Return the (X, Y) coordinate for the center point of the cell that contains the specified text.  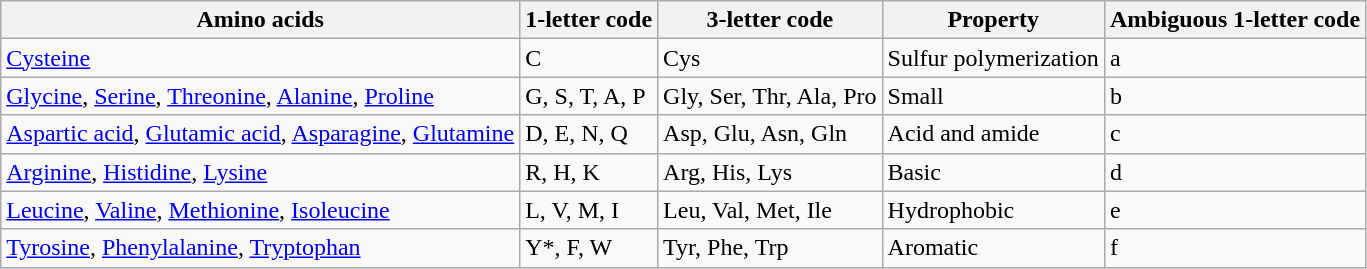
Aspartic acid, Glutamic acid, Asparagine, Glutamine (260, 134)
G, S, T, A, P (589, 96)
Tyr, Phe, Trp (770, 248)
3-letter code (770, 20)
Amino acids (260, 20)
a (1234, 58)
e (1234, 210)
f (1234, 248)
Acid and amide (993, 134)
Y*, F, W (589, 248)
Asp, Glu, Asn, Gln (770, 134)
Tyrosine, Phenylalanine, Tryptophan (260, 248)
b (1234, 96)
Hydrophobic (993, 210)
c (1234, 134)
R, H, K (589, 172)
Glycine, Serine, Threonine, Alanine, Proline (260, 96)
Gly, Ser, Thr, Ala, Pro (770, 96)
Property (993, 20)
Ambiguous 1-letter code (1234, 20)
Arginine, Histidine, Lysine (260, 172)
Sulfur polymerization (993, 58)
1-letter code (589, 20)
D, E, N, Q (589, 134)
C (589, 58)
Cys (770, 58)
Leucine, Valine, Methionine, Isoleucine (260, 210)
Aromatic (993, 248)
Leu, Val, Met, Ile (770, 210)
d (1234, 172)
Basic (993, 172)
Small (993, 96)
L, V, M, I (589, 210)
Cysteine (260, 58)
Arg, His, Lys (770, 172)
